Determine the [x, y] coordinate at the center of the cell enclosing the given text.  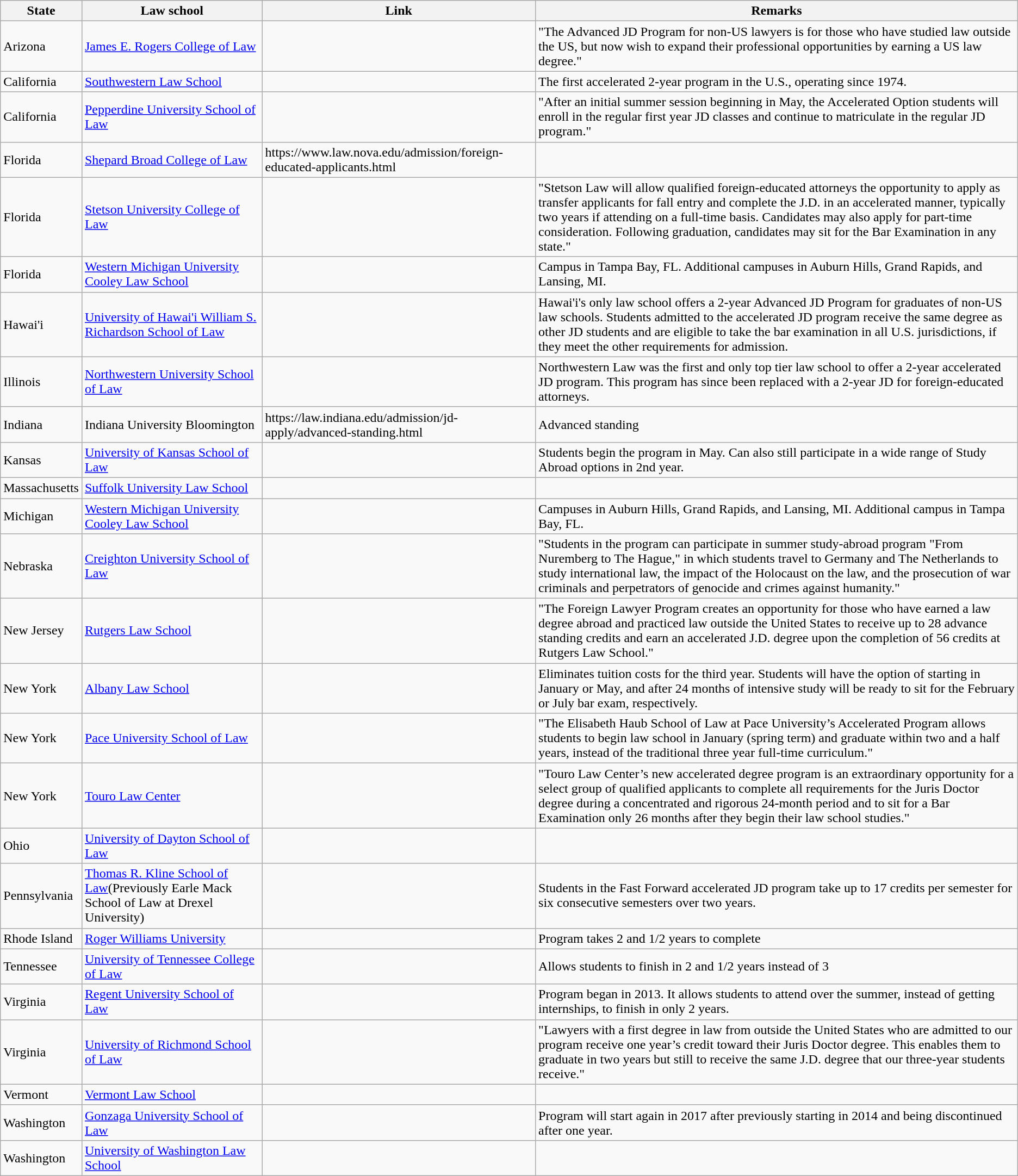
Pepperdine University School of Law [172, 117]
Students begin the program in May. Can also still participate in a wide range of Study Abroad options in 2nd year. [777, 460]
Northwestern University School of Law [172, 382]
Advanced standing [777, 424]
Roger Williams University [172, 938]
Pennsylvania [41, 896]
https://www.law.nova.edu/admission/foreign-educated-applicants.html [399, 160]
Hawai'i [41, 324]
Gonzaga University School of Law [172, 1122]
Creighton University School of Law [172, 567]
State [41, 11]
Program will start again in 2017 after previously starting in 2014 and being discontinued after one year. [777, 1122]
Vermont [41, 1094]
University of Kansas School of Law [172, 460]
University of Washington Law School [172, 1158]
Touro Law Center [172, 796]
University of Hawai'i William S. Richardson School of Law [172, 324]
Kansas [41, 460]
Law school [172, 11]
Campus in Tampa Bay, FL. Additional campuses in Auburn Hills, Grand Rapids, and Lansing, MI. [777, 274]
Southwestern Law School [172, 82]
Regent University School of Law [172, 1001]
Remarks [777, 11]
Thomas R. Kline School of Law(Previously Earle Mack School of Law at Drexel University) [172, 896]
Link [399, 11]
Indiana [41, 424]
Pace University School of Law [172, 738]
Campuses in Auburn Hills, Grand Rapids, and Lansing, MI. Additional campus in Tampa Bay, FL. [777, 515]
Illinois [41, 382]
Program began in 2013. It allows students to attend over the summer, instead of getting internships, to finish in only 2 years. [777, 1001]
Arizona [41, 46]
University of Tennessee College of Law [172, 967]
University of Richmond School of Law [172, 1051]
Vermont Law School [172, 1094]
Rhode Island [41, 938]
The first accelerated 2-year program in the U.S., operating since 1974. [777, 82]
Students in the Fast Forward accelerated JD program take up to 17 credits per semester for six consecutive semesters over two years. [777, 896]
University of Dayton School of Law [172, 846]
Albany Law School [172, 688]
Michigan [41, 515]
Ohio [41, 846]
https://law.indiana.edu/admission/jd-apply/advanced-standing.html [399, 424]
Allows students to finish in 2 and 1/2 years instead of 3 [777, 967]
Suffolk University Law School [172, 488]
James E. Rogers College of Law [172, 46]
Nebraska [41, 567]
Indiana University Bloomington [172, 424]
New Jersey [41, 631]
Massachusetts [41, 488]
Program takes 2 and 1/2 years to complete [777, 938]
Stetson University College of Law [172, 217]
Rutgers Law School [172, 631]
Shepard Broad College of Law [172, 160]
Tennessee [41, 967]
